Determine the (x, y) coordinate at the center of the cell enclosing the given text.  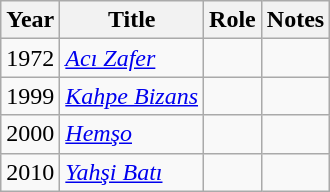
Yahşi Batı (132, 172)
Notes (295, 20)
Acı Zafer (132, 58)
Title (132, 20)
2000 (30, 134)
Hemşo (132, 134)
Role (233, 20)
Year (30, 20)
1972 (30, 58)
1999 (30, 96)
2010 (30, 172)
Kahpe Bizans (132, 96)
